From the cell containing the given text, extract its center point as (x, y) coordinate. 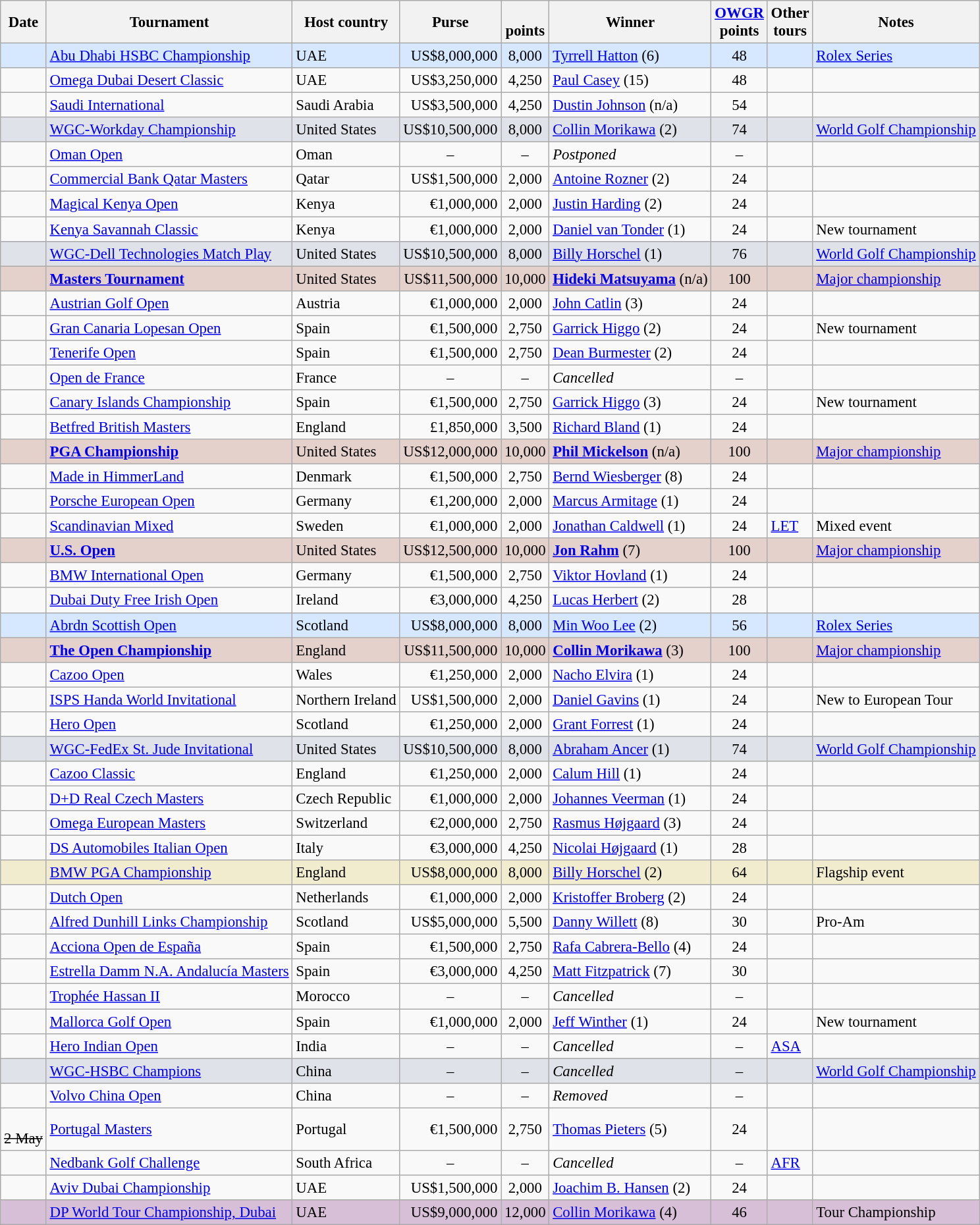
WGC-Workday Championship (169, 130)
US$12,000,000 (450, 452)
Commercial Bank Qatar Masters (169, 180)
Kenya Savannah Classic (169, 229)
Purse (450, 22)
Mallorca Golf Open (169, 1021)
US$12,500,000 (450, 551)
Acciona Open de España (169, 947)
Saudi International (169, 105)
Pro-Am (896, 922)
Johannes Veerman (1) (630, 798)
Jeff Winther (1) (630, 1021)
Date (24, 22)
Billy Horschel (1) (630, 254)
Portugal (346, 1129)
France (346, 377)
Jonathan Caldwell (1) (630, 526)
Aviv Dubai Championship (169, 1187)
Paul Casey (15) (630, 80)
Nedbank Golf Challenge (169, 1163)
Estrella Damm N.A. Andalucía Masters (169, 971)
Switzerland (346, 823)
Ireland (346, 601)
Tyrrell Hatton (6) (630, 56)
Dubai Duty Free Irish Open (169, 601)
Daniel Gavins (1) (630, 699)
12,000 (526, 1212)
Jon Rahm (7) (630, 551)
Dean Burmester (2) (630, 353)
Tenerife Open (169, 353)
WGC-FedEx St. Jude Invitational (169, 749)
BMW PGA Championship (169, 873)
South Africa (346, 1163)
Othertours (790, 22)
ISPS Handa World Invitational (169, 699)
Min Woo Lee (2) (630, 625)
DS Automobiles Italian Open (169, 848)
Porsche European Open (169, 501)
Masters Tournament (169, 279)
Removed (630, 1095)
US$3,250,000 (450, 80)
Italy (346, 848)
Billy Horschel (2) (630, 873)
£1,850,000 (450, 427)
Cazoo Classic (169, 774)
Mixed event (896, 526)
Dustin Johnson (n/a) (630, 105)
Dutch Open (169, 898)
Viktor Hovland (1) (630, 576)
Host country (346, 22)
U.S. Open (169, 551)
Garrick Higgo (2) (630, 328)
Betfred British Masters (169, 427)
Northern Ireland (346, 699)
Omega Dubai Desert Classic (169, 80)
Omega European Masters (169, 823)
The Open Championship (169, 650)
US$5,000,000 (450, 922)
Calum Hill (1) (630, 774)
Nacho Elvira (1) (630, 674)
Collin Morikawa (3) (630, 650)
Made in HimmerLand (169, 477)
Daniel van Tonder (1) (630, 229)
Abraham Ancer (1) (630, 749)
Bernd Wiesberger (8) (630, 477)
Antoine Rozner (2) (630, 180)
Kristoffer Broberg (2) (630, 898)
Abu Dhabi HSBC Championship (169, 56)
Garrick Higgo (3) (630, 402)
Canary Islands Championship (169, 402)
BMW International Open (169, 576)
ASA (790, 1046)
Matt Fitzpatrick (7) (630, 971)
54 (739, 105)
Phil Mickelson (n/a) (630, 452)
Rafa Cabrera-Bello (4) (630, 947)
Rasmus Højgaard (3) (630, 823)
Oman Open (169, 155)
Austrian Golf Open (169, 303)
Nicolai Højgaard (1) (630, 848)
Marcus Armitage (1) (630, 501)
3,500 (526, 427)
Richard Bland (1) (630, 427)
Czech Republic (346, 798)
Lucas Herbert (2) (630, 601)
Netherlands (346, 898)
John Catlin (3) (630, 303)
Wales (346, 674)
Sweden (346, 526)
Postponed (630, 155)
Tour Championship (896, 1212)
WGC-Dell Technologies Match Play (169, 254)
Oman (346, 155)
Hideki Matsuyama (n/a) (630, 279)
New to European Tour (896, 699)
Denmark (346, 477)
Collin Morikawa (4) (630, 1212)
46 (739, 1212)
US$3,500,000 (450, 105)
AFR (790, 1163)
76 (739, 254)
€2,000,000 (450, 823)
Qatar (346, 180)
points (526, 22)
Morocco (346, 996)
Tournament (169, 22)
Cazoo Open (169, 674)
DP World Tour Championship, Dubai (169, 1212)
56 (739, 625)
Scandinavian Mixed (169, 526)
Abrdn Scottish Open (169, 625)
PGA Championship (169, 452)
US$9,000,000 (450, 1212)
Gran Canaria Lopesan Open (169, 328)
LET (790, 526)
5,500 (526, 922)
Open de France (169, 377)
Hero Indian Open (169, 1046)
Joachim B. Hansen (2) (630, 1187)
Justin Harding (2) (630, 204)
€1,200,000 (450, 501)
Danny Willett (8) (630, 922)
2 May (24, 1129)
Thomas Pieters (5) (630, 1129)
Notes (896, 22)
Collin Morikawa (2) (630, 130)
India (346, 1046)
Trophée Hassan II (169, 996)
Grant Forrest (1) (630, 724)
Flagship event (896, 873)
D+D Real Czech Masters (169, 798)
64 (739, 873)
Magical Kenya Open (169, 204)
Alfred Dunhill Links Championship (169, 922)
Volvo China Open (169, 1095)
Saudi Arabia (346, 105)
Portugal Masters (169, 1129)
WGC-HSBC Champions (169, 1071)
Austria (346, 303)
Winner (630, 22)
Hero Open (169, 724)
OWGRpoints (739, 22)
